Determine the [X, Y] coordinate at the center of the cell enclosing the given text.  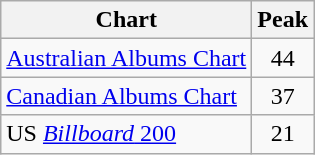
44 [283, 58]
Chart [126, 20]
Australian Albums Chart [126, 58]
Peak [283, 20]
21 [283, 134]
Canadian Albums Chart [126, 96]
37 [283, 96]
US Billboard 200 [126, 134]
